Detect which cell encompasses the target text, then output its [x, y] center coordinate. 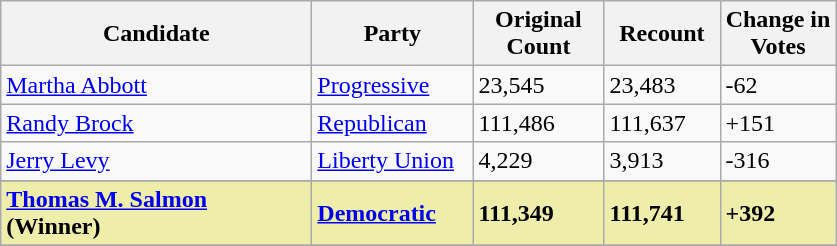
4,229 [538, 161]
Party [392, 34]
111,637 [662, 123]
23,483 [662, 85]
+392 [778, 212]
111,741 [662, 212]
-62 [778, 85]
3,913 [662, 161]
Recount [662, 34]
111,486 [538, 123]
Republican [392, 123]
Martha Abbott [156, 85]
Democratic [392, 212]
Progressive [392, 85]
-316 [778, 161]
Liberty Union [392, 161]
Randy Brock [156, 123]
23,545 [538, 85]
+151 [778, 123]
Original Count [538, 34]
Change in Votes [778, 34]
111,349 [538, 212]
Thomas M. Salmon (Winner) [156, 212]
Candidate [156, 34]
Jerry Levy [156, 161]
